Search for the cell housing the specified text and yield its [X, Y] center coordinate. 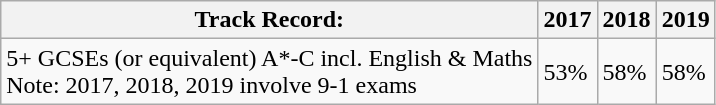
2017 [568, 20]
2019 [686, 20]
Track Record: [270, 20]
2018 [626, 20]
53% [568, 72]
5+ GCSEs (or equivalent) A*-C incl. English & MathsNote: 2017, 2018, 2019 involve 9-1 exams [270, 72]
